For the text-containing cell, return its midpoint in (x, y) coordinate format. 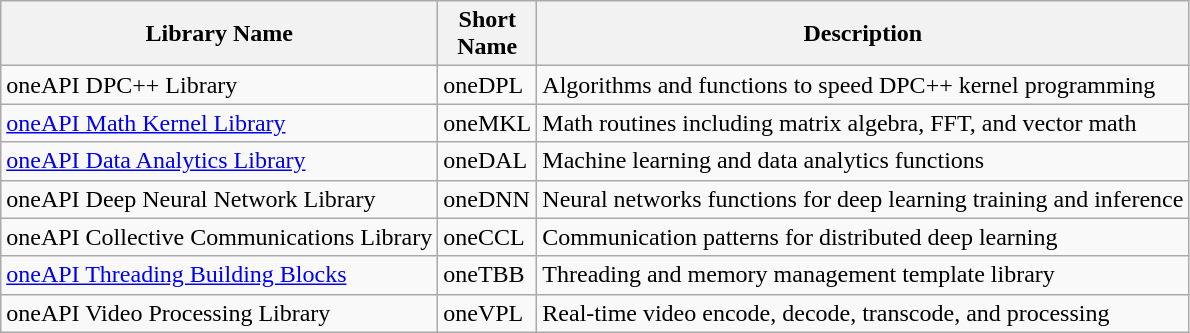
oneAPI Threading Building Blocks (220, 275)
ShortName (488, 34)
oneTBB (488, 275)
oneAPI Data Analytics Library (220, 161)
Communication patterns for distributed deep learning (863, 237)
oneAPI Math Kernel Library (220, 123)
oneDAL (488, 161)
oneAPI Deep Neural Network Library (220, 199)
Neural networks functions for deep learning training and inference (863, 199)
oneMKL (488, 123)
Machine learning and data analytics functions (863, 161)
oneAPI Video Processing Library (220, 313)
Library Name (220, 34)
Algorithms and functions to speed DPC++ kernel programming (863, 85)
oneAPI Collective Communications Library (220, 237)
Real-time video encode, decode, transcode, and processing (863, 313)
oneCCL (488, 237)
Threading and memory management template library (863, 275)
oneAPI DPC++ Library (220, 85)
Description (863, 34)
oneVPL (488, 313)
oneDNN (488, 199)
oneDPL (488, 85)
Math routines including matrix algebra, FFT, and vector math (863, 123)
